Output the [X, Y] coordinate of the center of the cell containing the given text.  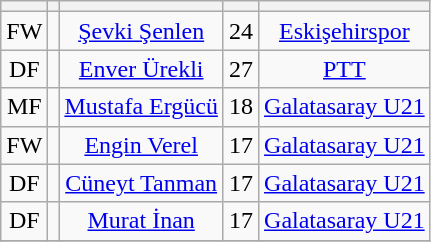
18 [240, 107]
Eskişehirspor [345, 31]
24 [240, 31]
27 [240, 69]
Enver Ürekli [142, 69]
Mustafa Ergücü [142, 107]
PTT [345, 69]
Şevki Şenlen [142, 31]
Murat İnan [142, 221]
Cüneyt Tanman [142, 183]
Engin Verel [142, 145]
MF [24, 107]
